Detect which cell encompasses the target text, then output its (x, y) center coordinate. 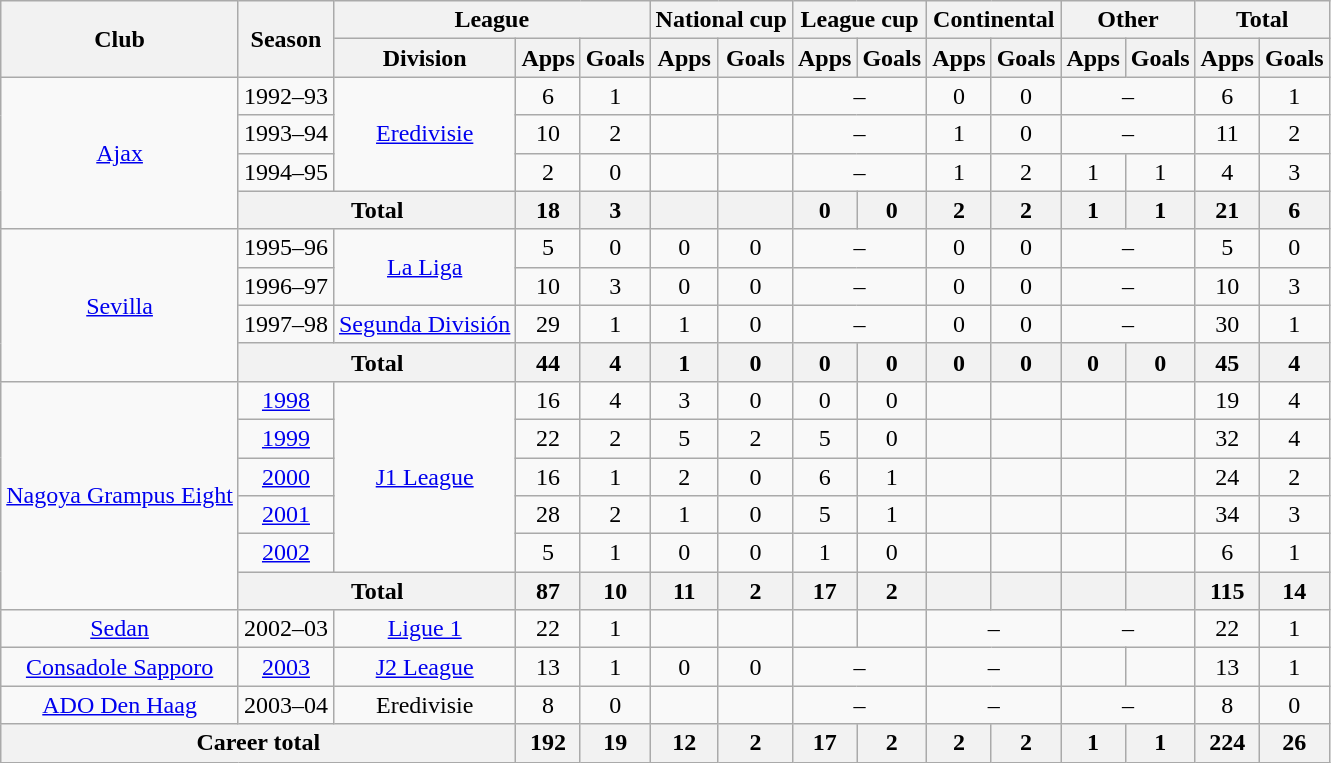
28 (548, 515)
ADO Den Haag (120, 705)
1994–95 (286, 172)
National cup (721, 20)
87 (548, 591)
2002 (286, 553)
League (492, 20)
J2 League (424, 667)
Continental (994, 20)
26 (1294, 743)
Other (1128, 20)
1998 (286, 400)
192 (548, 743)
Season (286, 39)
12 (684, 743)
45 (1227, 362)
Club (120, 39)
224 (1227, 743)
2003 (286, 667)
44 (548, 362)
1999 (286, 438)
Career total (258, 743)
Nagoya Grampus Eight (120, 495)
115 (1227, 591)
2002–03 (286, 629)
18 (548, 210)
Segunda División (424, 324)
30 (1227, 324)
Ajax (120, 153)
Sedan (120, 629)
Ligue 1 (424, 629)
14 (1294, 591)
2003–04 (286, 705)
1996–97 (286, 286)
Consadole Sapporo (120, 667)
29 (548, 324)
2001 (286, 515)
1997–98 (286, 324)
24 (1227, 477)
J1 League (424, 476)
1995–96 (286, 248)
21 (1227, 210)
La Liga (424, 267)
Sevilla (120, 305)
1993–94 (286, 134)
League cup (859, 20)
Division (424, 58)
1992–93 (286, 96)
2000 (286, 477)
32 (1227, 438)
34 (1227, 515)
